Pinpoint the cell where the given text exists, returning its [X, Y] midpoint coordinate. 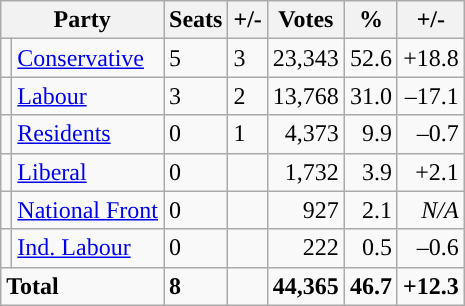
3.9 [370, 172]
5 [196, 58]
Party [82, 20]
Votes [306, 20]
4,373 [306, 134]
Total [82, 286]
52.6 [370, 58]
Liberal [88, 172]
+2.1 [430, 172]
N/A [430, 210]
31.0 [370, 96]
Labour [88, 96]
Residents [88, 134]
13,768 [306, 96]
8 [196, 286]
–0.6 [430, 248]
Conservative [88, 58]
+12.3 [430, 286]
927 [306, 210]
1,732 [306, 172]
National Front [88, 210]
9.9 [370, 134]
+18.8 [430, 58]
2.1 [370, 210]
1 [248, 134]
44,365 [306, 286]
23,343 [306, 58]
–17.1 [430, 96]
–0.7 [430, 134]
Seats [196, 20]
46.7 [370, 286]
2 [248, 96]
% [370, 20]
Ind. Labour [88, 248]
0.5 [370, 248]
222 [306, 248]
